Search for the cell housing the specified text and yield its (x, y) center coordinate. 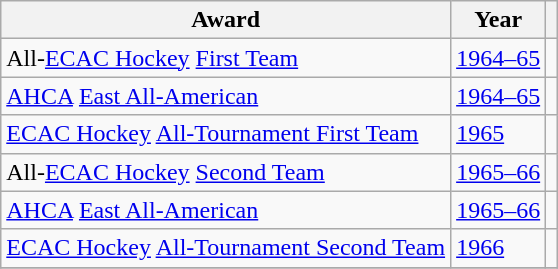
All-ECAC Hockey First Team (226, 58)
Award (226, 20)
All-ECAC Hockey Second Team (226, 172)
1966 (498, 248)
ECAC Hockey All-Tournament Second Team (226, 248)
ECAC Hockey All-Tournament First Team (226, 134)
1965 (498, 134)
Year (498, 20)
